Capture the cell that displays the provided text and extract its (x, y) central coordinate. 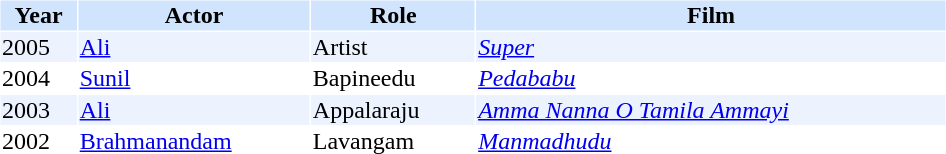
Actor (194, 15)
Film (712, 15)
Pedababu (712, 79)
2004 (38, 79)
Super (712, 47)
Bapineedu (393, 79)
Year (38, 15)
Amma Nanna O Tamila Ammayi (712, 110)
Appalaraju (393, 110)
Role (393, 15)
Artist (393, 47)
2003 (38, 110)
Sunil (194, 79)
2005 (38, 47)
